For the text-containing cell, return its midpoint in (X, Y) coordinate format. 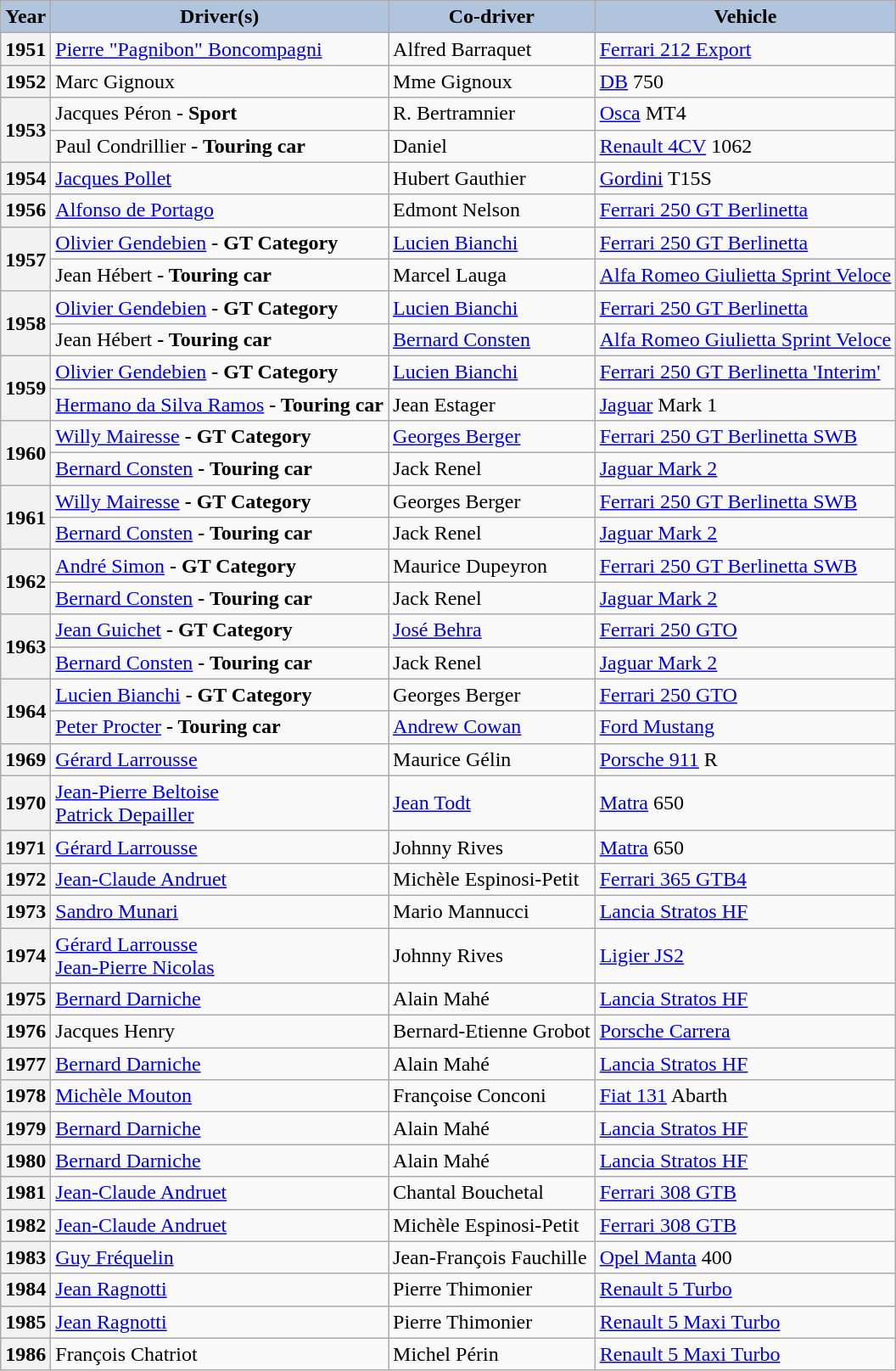
Andrew Cowan (492, 727)
Lucien Bianchi - GT Category (220, 695)
Jean Estager (492, 405)
Maurice Dupeyron (492, 566)
1960 (25, 453)
Opel Manta 400 (745, 1257)
1953 (25, 130)
Michèle Mouton (220, 1096)
Peter Procter - Touring car (220, 727)
Edmont Nelson (492, 210)
Michel Périn (492, 1354)
Jacques Péron - Sport (220, 114)
Renault 4CV 1062 (745, 146)
Guy Fréquelin (220, 1257)
1957 (25, 259)
1986 (25, 1354)
Ligier JS2 (745, 955)
Vehicle (745, 17)
Year (25, 17)
1972 (25, 879)
Bernard Consten (492, 339)
Alfonso de Portago (220, 210)
Jacques Pollet (220, 178)
Renault 5 Turbo (745, 1290)
1973 (25, 911)
Alfred Barraquet (492, 49)
Ferrari 365 GTB4 (745, 879)
Fiat 131 Abarth (745, 1096)
Marc Gignoux (220, 81)
1956 (25, 210)
1964 (25, 711)
1971 (25, 847)
Françoise Conconi (492, 1096)
Jacques Henry (220, 1032)
1952 (25, 81)
Maurice Gélin (492, 759)
Sandro Munari (220, 911)
1954 (25, 178)
Jean-François Fauchille (492, 1257)
Chantal Bouchetal (492, 1193)
Mario Mannucci (492, 911)
Ferrari 250 GT Berlinetta 'Interim' (745, 372)
1985 (25, 1322)
1976 (25, 1032)
Jaguar Mark 1 (745, 405)
DB 750 (745, 81)
1975 (25, 999)
Gérard Larrousse Jean-Pierre Nicolas (220, 955)
1969 (25, 759)
Mme Gignoux (492, 81)
1958 (25, 323)
1974 (25, 955)
1984 (25, 1290)
José Behra (492, 630)
1978 (25, 1096)
Porsche 911 R (745, 759)
1970 (25, 803)
1962 (25, 582)
André Simon - GT Category (220, 566)
Hermano da Silva Ramos - Touring car (220, 405)
1977 (25, 1064)
Bernard-Etienne Grobot (492, 1032)
Marcel Lauga (492, 275)
Osca MT4 (745, 114)
1980 (25, 1161)
Gordini T15S (745, 178)
R. Bertramnier (492, 114)
1961 (25, 518)
Jean Todt (492, 803)
Driver(s) (220, 17)
Porsche Carrera (745, 1032)
1982 (25, 1225)
Ferrari 212 Export (745, 49)
Jean-Pierre Beltoise Patrick Depailler (220, 803)
1959 (25, 388)
1983 (25, 1257)
Ford Mustang (745, 727)
François Chatriot (220, 1354)
Hubert Gauthier (492, 178)
1963 (25, 646)
Co-driver (492, 17)
Pierre "Pagnibon" Boncompagni (220, 49)
1981 (25, 1193)
Paul Condrillier - Touring car (220, 146)
1951 (25, 49)
1979 (25, 1128)
Daniel (492, 146)
Jean Guichet - GT Category (220, 630)
